Capture the cell that displays the provided text and extract its [x, y] central coordinate. 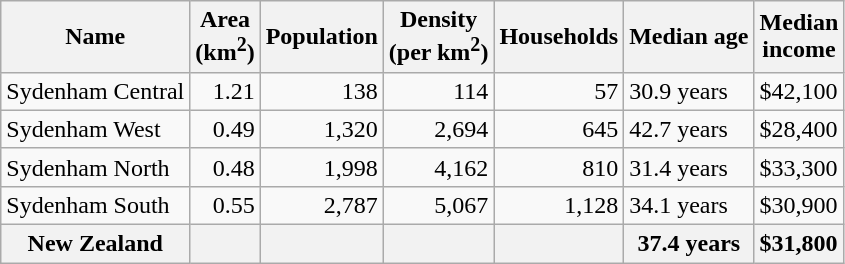
$30,900 [799, 205]
Name [96, 37]
114 [438, 91]
30.9 years [689, 91]
645 [559, 129]
Area(km2) [225, 37]
37.4 years [689, 244]
57 [559, 91]
5,067 [438, 205]
1.21 [225, 91]
1,998 [322, 167]
2,694 [438, 129]
34.1 years [689, 205]
Sydenham Central [96, 91]
1,320 [322, 129]
0.48 [225, 167]
2,787 [322, 205]
Density(per km2) [438, 37]
Sydenham West [96, 129]
Population [322, 37]
Households [559, 37]
0.49 [225, 129]
$31,800 [799, 244]
42.7 years [689, 129]
Sydenham North [96, 167]
$42,100 [799, 91]
New Zealand [96, 244]
4,162 [438, 167]
810 [559, 167]
Median age [689, 37]
138 [322, 91]
Medianincome [799, 37]
$33,300 [799, 167]
0.55 [225, 205]
$28,400 [799, 129]
31.4 years [689, 167]
Sydenham South [96, 205]
1,128 [559, 205]
